Locate the cell with the specified text and output its [x, y] center coordinate. 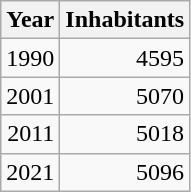
5096 [125, 172]
Inhabitants [125, 20]
Year [30, 20]
2011 [30, 134]
5018 [125, 134]
2001 [30, 96]
1990 [30, 58]
5070 [125, 96]
4595 [125, 58]
2021 [30, 172]
